Identify which cell holds the provided text, then report its (X, Y) central coordinate. 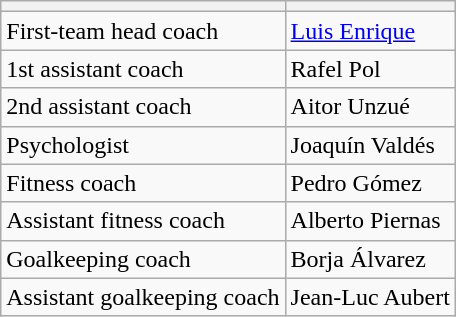
Assistant fitness coach (143, 221)
Fitness coach (143, 183)
2nd assistant coach (143, 107)
Aitor Unzué (370, 107)
Psychologist (143, 145)
1st assistant coach (143, 69)
First-team head coach (143, 31)
Jean-Luc Aubert (370, 297)
Borja Álvarez (370, 259)
Rafel Pol (370, 69)
Pedro Gómez (370, 183)
Joaquín Valdés (370, 145)
Assistant goalkeeping coach (143, 297)
Luis Enrique (370, 31)
Goalkeeping coach (143, 259)
Alberto Piernas (370, 221)
